Pinpoint the cell where the given text exists, returning its (x, y) midpoint coordinate. 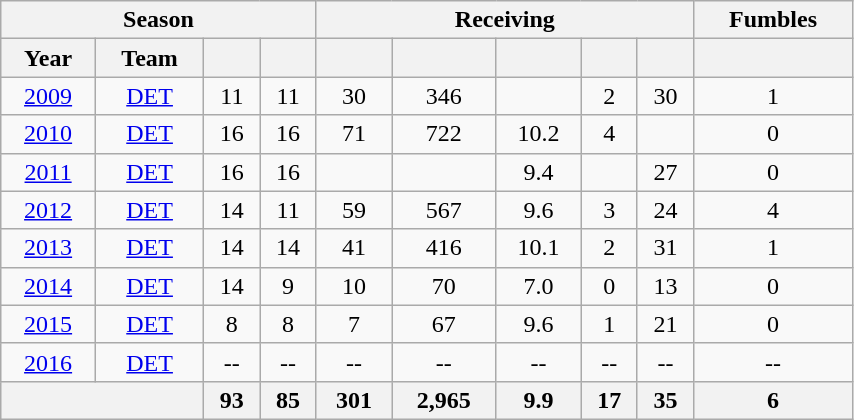
9 (288, 286)
59 (354, 210)
31 (665, 248)
85 (288, 400)
416 (444, 248)
2010 (48, 134)
21 (665, 324)
41 (354, 248)
Fumbles (774, 20)
7 (354, 324)
93 (232, 400)
346 (444, 96)
Receiving (504, 20)
7.0 (538, 286)
13 (665, 286)
35 (665, 400)
10.1 (538, 248)
Team (149, 58)
2015 (48, 324)
722 (444, 134)
567 (444, 210)
2011 (48, 172)
2013 (48, 248)
9.9 (538, 400)
2,965 (444, 400)
6 (774, 400)
17 (609, 400)
27 (665, 172)
24 (665, 210)
2009 (48, 96)
3 (609, 210)
Year (48, 58)
2014 (48, 286)
70 (444, 286)
67 (444, 324)
2016 (48, 362)
2012 (48, 210)
10.2 (538, 134)
Season (158, 20)
10 (354, 286)
71 (354, 134)
301 (354, 400)
9.4 (538, 172)
